Provide the [x, y] coordinate of the cell's center where the given text is located.  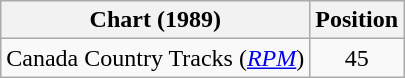
Position [357, 20]
Chart (1989) [156, 20]
Canada Country Tracks (RPM) [156, 58]
45 [357, 58]
